Return (x, y) of the center of cell containing provided text 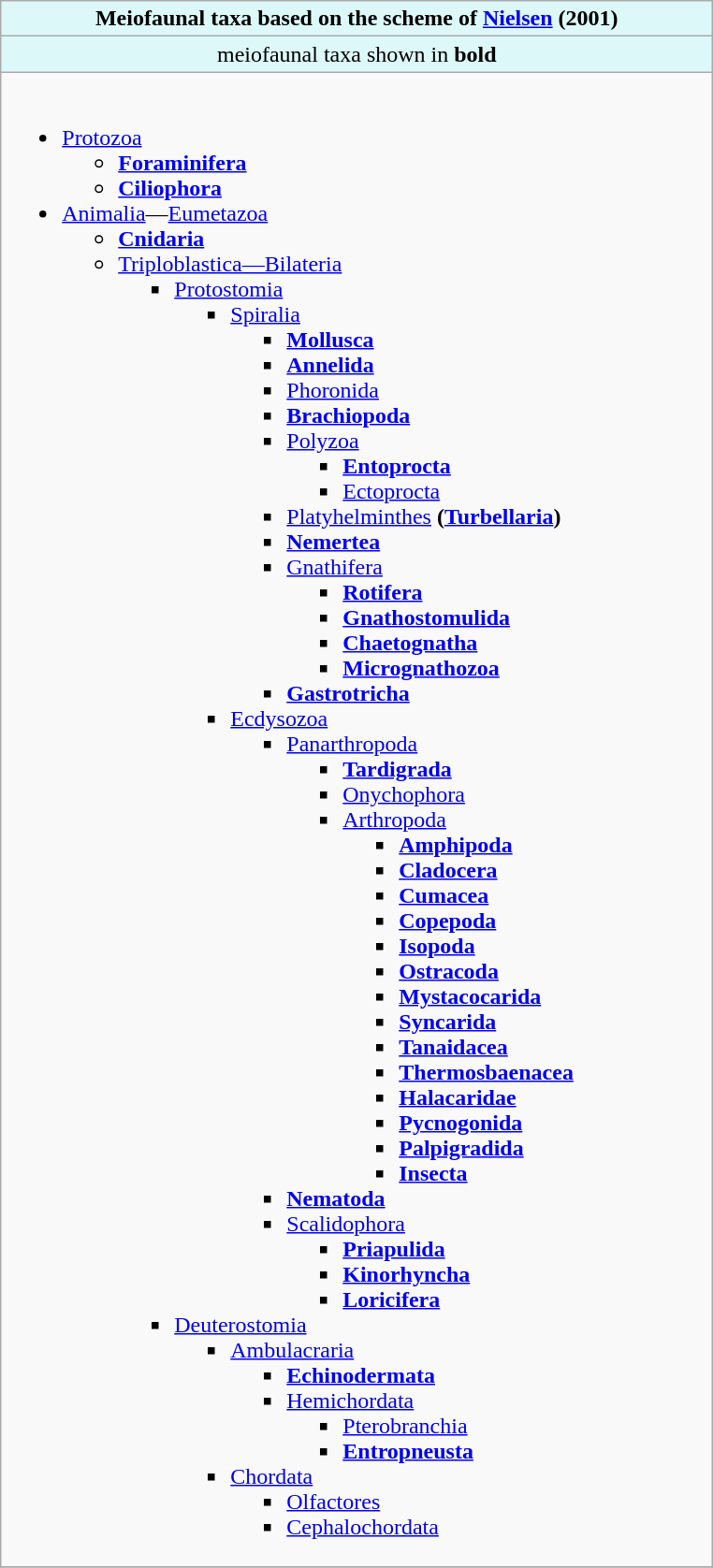
meiofaunal taxa shown in bold (357, 54)
Meiofaunal taxa based on the scheme of Nielsen (2001) (357, 19)
